Return the (X, Y) coordinate for the center point of the cell that contains the specified text.  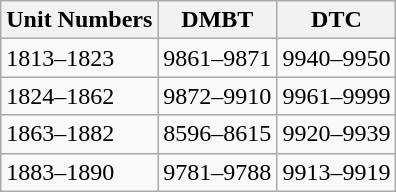
9961–9999 (336, 96)
1883–1890 (80, 172)
9872–9910 (218, 96)
DMBT (218, 20)
9920–9939 (336, 134)
9781–9788 (218, 172)
DTC (336, 20)
9913–9919 (336, 172)
1863–1882 (80, 134)
9940–9950 (336, 58)
1824–1862 (80, 96)
Unit Numbers (80, 20)
1813–1823 (80, 58)
8596–8615 (218, 134)
9861–9871 (218, 58)
